Search for the cell housing the specified text and yield its [X, Y] center coordinate. 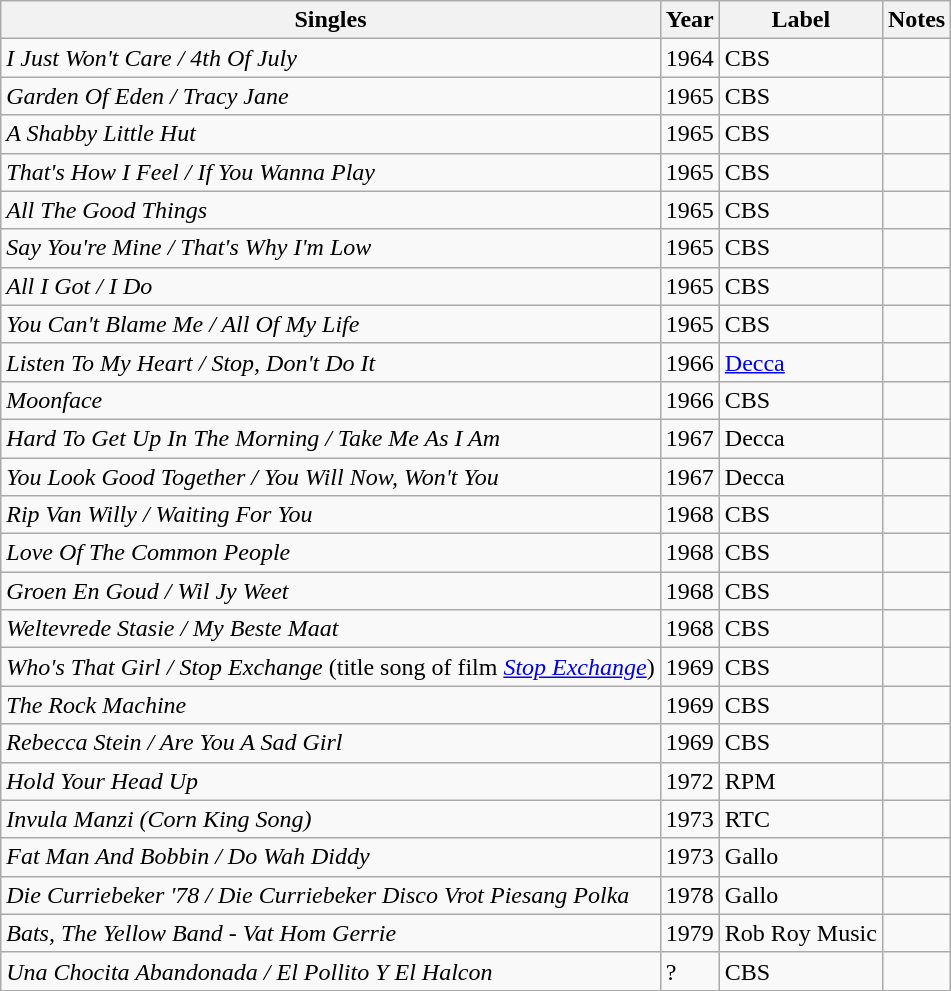
Groen En Goud / Wil Jy Weet [330, 591]
Who's That Girl / Stop Exchange (title song of film Stop Exchange) [330, 667]
Say You're Mine / That's Why I'm Low [330, 248]
I Just Won't Care / 4th Of July [330, 58]
Hold Your Head Up [330, 781]
1964 [690, 58]
Label [800, 20]
Hard To Get Up In The Morning / Take Me As I Am [330, 438]
RTC [800, 819]
Rebecca Stein / Are You A Sad Girl [330, 743]
Notes [916, 20]
Una Chocita Abandonada / El Pollito Y El Halcon [330, 971]
Bats, The Yellow Band - Vat Hom Gerrie [330, 933]
All The Good Things [330, 210]
Love Of The Common People [330, 553]
? [690, 971]
Moonface [330, 400]
You Look Good Together / You Will Now, Won't You [330, 477]
That's How I Feel / If You Wanna Play [330, 172]
RPM [800, 781]
Year [690, 20]
Listen To My Heart / Stop, Don't Do It [330, 362]
Weltevrede Stasie / My Beste Maat [330, 629]
Rob Roy Music [800, 933]
1978 [690, 895]
Rip Van Willy / Waiting For You [330, 515]
Fat Man And Bobbin / Do Wah Diddy [330, 857]
1979 [690, 933]
Singles [330, 20]
1972 [690, 781]
Die Curriebeker '78 / Die Curriebeker Disco Vrot Piesang Polka [330, 895]
A Shabby Little Hut [330, 134]
The Rock Machine [330, 705]
All I Got / I Do [330, 286]
Invula Manzi (Corn King Song) [330, 819]
Garden Of Eden / Tracy Jane [330, 96]
You Can't Blame Me / All Of My Life [330, 324]
